For the text-containing cell, return its midpoint in [X, Y] coordinate format. 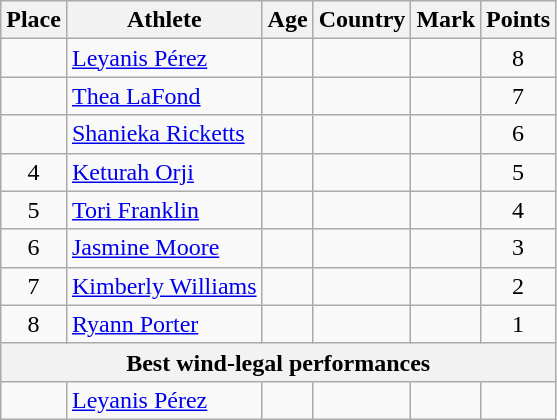
Thea LaFond [164, 96]
Tori Franklin [164, 210]
Jasmine Moore [164, 248]
Age [288, 20]
Keturah Orji [164, 172]
Mark [446, 20]
Athlete [164, 20]
2 [518, 286]
Place [34, 20]
1 [518, 324]
Points [518, 20]
Shanieka Ricketts [164, 134]
Best wind-legal performances [278, 362]
Ryann Porter [164, 324]
3 [518, 248]
Country [362, 20]
Kimberly Williams [164, 286]
